Scan for the cell matching the given text and deliver its (X, Y) coordinate at center. 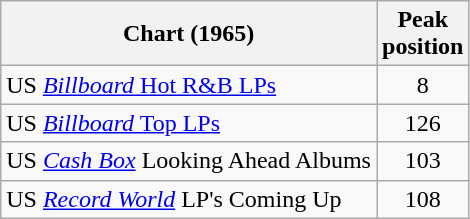
108 (422, 199)
126 (422, 123)
US Cash Box Looking Ahead Albums (189, 161)
103 (422, 161)
US Billboard Hot R&B LPs (189, 85)
8 (422, 85)
US Billboard Top LPs (189, 123)
Chart (1965) (189, 34)
Peakposition (422, 34)
US Record World LP's Coming Up (189, 199)
